Return [X, Y] of the center of cell containing provided text 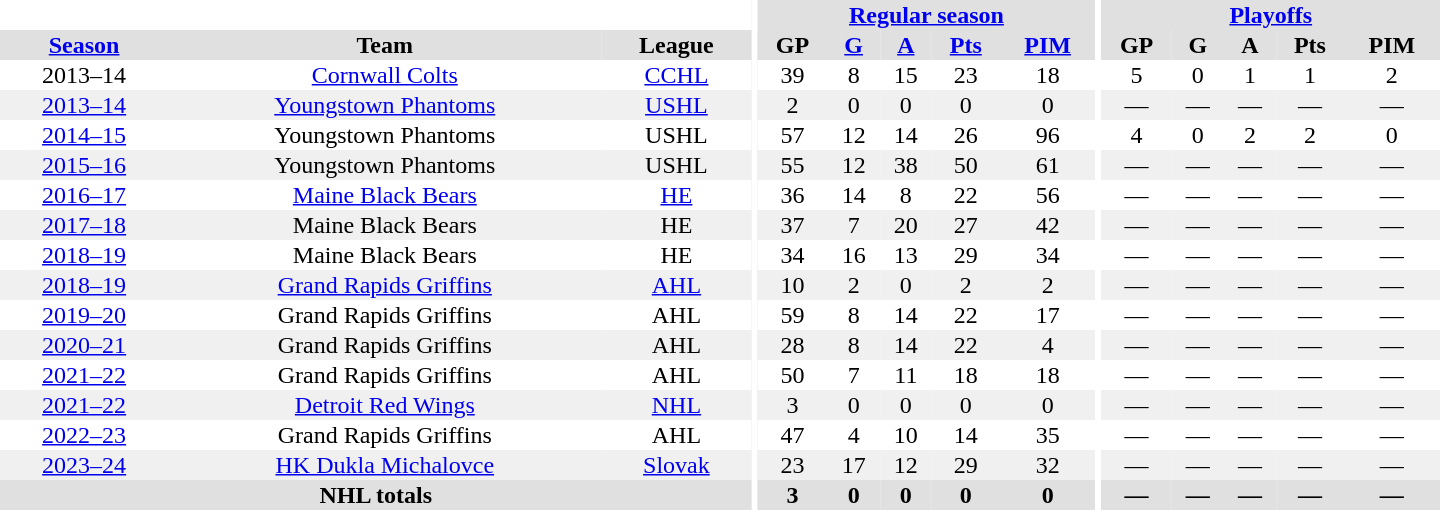
47 [792, 435]
26 [966, 135]
Team [384, 45]
35 [1048, 435]
Season [84, 45]
Slovak [676, 465]
NHL [676, 405]
2017–18 [84, 225]
59 [792, 315]
HK Dukla Michalovce [384, 465]
Playoffs [1270, 15]
CCHL [676, 75]
27 [966, 225]
96 [1048, 135]
2016–17 [84, 195]
NHL totals [376, 495]
11 [906, 375]
2019–20 [84, 315]
57 [792, 135]
56 [1048, 195]
42 [1048, 225]
16 [854, 255]
2023–24 [84, 465]
2020–21 [84, 345]
61 [1048, 165]
32 [1048, 465]
55 [792, 165]
39 [792, 75]
Detroit Red Wings [384, 405]
36 [792, 195]
15 [906, 75]
League [676, 45]
2015–16 [84, 165]
2014–15 [84, 135]
2022–23 [84, 435]
38 [906, 165]
28 [792, 345]
37 [792, 225]
13 [906, 255]
Regular season [926, 15]
5 [1136, 75]
20 [906, 225]
Cornwall Colts [384, 75]
